Return (X, Y) of the center of cell containing provided text 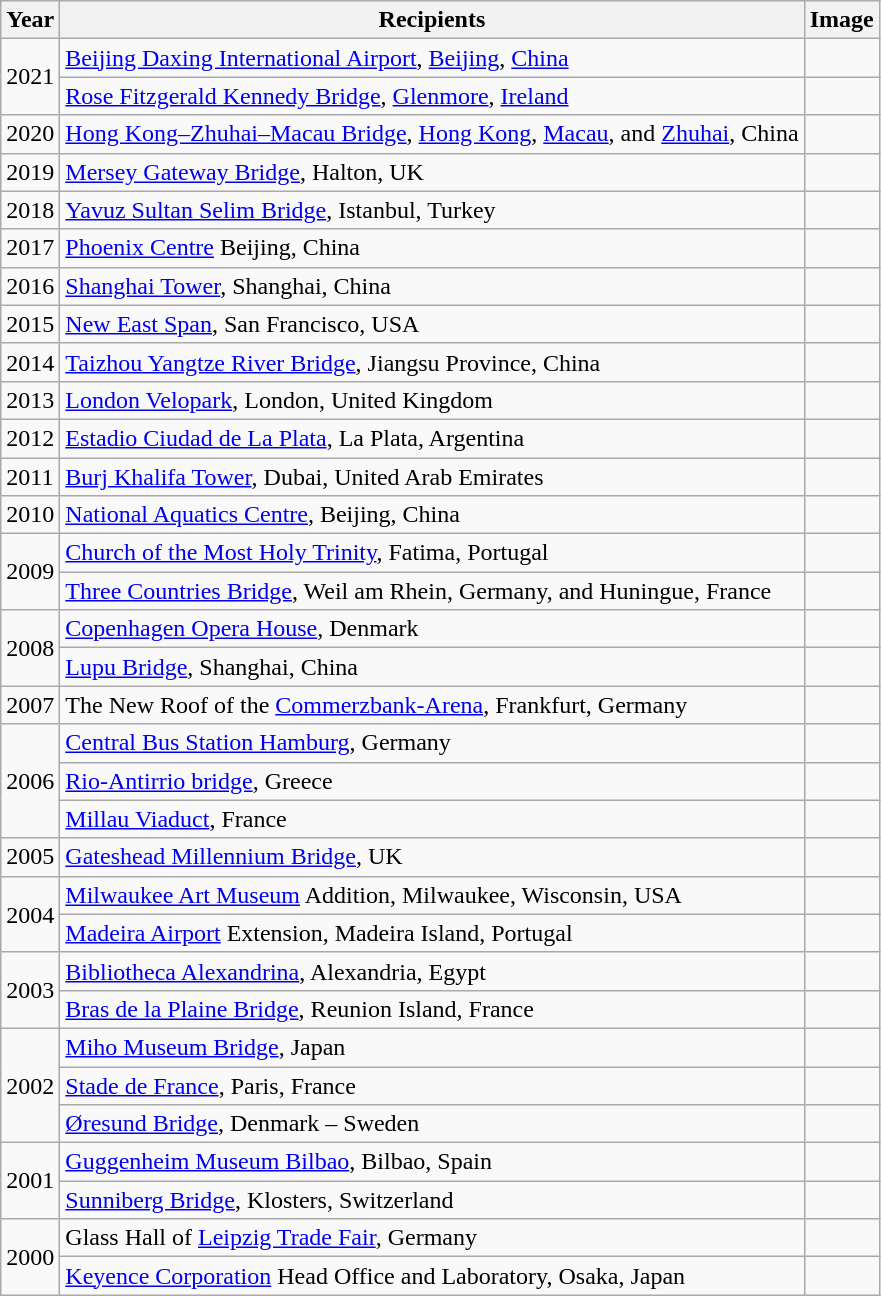
Image (842, 20)
2007 (30, 705)
Milwaukee Art Museum Addition, Milwaukee, Wisconsin, USA (432, 895)
Millau Viaduct, France (432, 819)
Madeira Airport Extension, Madeira Island, Portugal (432, 933)
Estadio Ciudad de La Plata, La Plata, Argentina (432, 438)
2000 (30, 1257)
Mersey Gateway Bridge, Halton, UK (432, 172)
2014 (30, 362)
Yavuz Sultan Selim Bridge, Istanbul, Turkey (432, 210)
2012 (30, 438)
Guggenheim Museum Bilbao, Bilbao, Spain (432, 1162)
Three Countries Bridge, Weil am Rhein, Germany, and Huningue, France (432, 591)
2003 (30, 990)
Hong Kong–Zhuhai–Macau Bridge, Hong Kong, Macau, and Zhuhai, China (432, 134)
2010 (30, 515)
London Velopark, London, United Kingdom (432, 400)
Recipients (432, 20)
2011 (30, 477)
Sunniberg Bridge, Klosters, Switzerland (432, 1200)
Gateshead Millennium Bridge, UK (432, 857)
New East Span, San Francisco, USA (432, 324)
Keyence Corporation Head Office and Laboratory, Osaka, Japan (432, 1276)
Rose Fitzgerald Kennedy Bridge, Glenmore, Ireland (432, 96)
2016 (30, 286)
Bibliotheca Alexandrina, Alexandria, Egypt (432, 971)
2017 (30, 248)
Bras de la Plaine Bridge, Reunion Island, France (432, 1009)
Glass Hall of Leipzig Trade Fair, Germany (432, 1238)
Church of the Most Holy Trinity, Fatima, Portugal (432, 553)
National Aquatics Centre, Beijing, China (432, 515)
Taizhou Yangtze River Bridge, Jiangsu Province, China (432, 362)
The New Roof of the Commerzbank-Arena, Frankfurt, Germany (432, 705)
Øresund Bridge, Denmark – Sweden (432, 1124)
Burj Khalifa Tower, Dubai, United Arab Emirates (432, 477)
2018 (30, 210)
2009 (30, 572)
Phoenix Centre Beijing, China (432, 248)
2004 (30, 914)
2013 (30, 400)
Miho Museum Bridge, Japan (432, 1047)
Copenhagen Opera House, Denmark (432, 629)
2015 (30, 324)
Shanghai Tower, Shanghai, China (432, 286)
2002 (30, 1085)
2020 (30, 134)
Year (30, 20)
2006 (30, 781)
Central Bus Station Hamburg, Germany (432, 743)
Rio-Antirrio bridge, Greece (432, 781)
Beijing Daxing International Airport, Beijing, China (432, 58)
2001 (30, 1181)
2019 (30, 172)
2021 (30, 77)
2008 (30, 648)
2005 (30, 857)
Stade de France, Paris, France (432, 1085)
Lupu Bridge, Shanghai, China (432, 667)
